Pinpoint the cell where the given text exists, returning its (X, Y) midpoint coordinate. 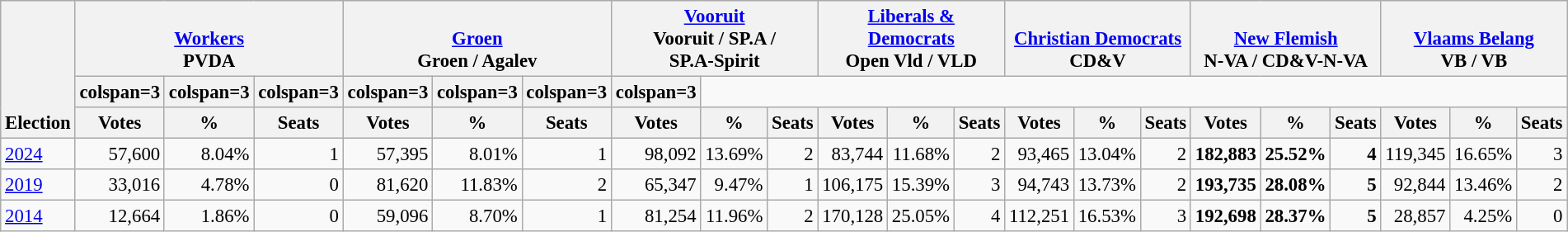
83,744 (852, 154)
11.83% (477, 185)
4.25% (1484, 216)
9.47% (734, 185)
119,345 (1415, 154)
2019 (38, 185)
1.86% (209, 216)
193,735 (1225, 185)
12,664 (120, 216)
65,347 (655, 185)
182,883 (1225, 154)
57,600 (120, 154)
13.73% (1106, 185)
13.46% (1484, 185)
VooruitVooruit / SP.A /SP.A-Spirit (714, 39)
25.05% (922, 216)
98,092 (655, 154)
28,857 (1415, 216)
New FlemishN-VA / CD&V-N-VA (1285, 39)
81,620 (387, 185)
8.70% (477, 216)
112,251 (1040, 216)
170,128 (852, 216)
93,465 (1040, 154)
25.52% (1296, 154)
8.01% (477, 154)
92,844 (1415, 185)
192,698 (1225, 216)
GroenGroen / Agalev (477, 39)
57,395 (387, 154)
11.96% (734, 216)
11.68% (922, 154)
81,254 (655, 216)
28.08% (1296, 185)
WorkersPVDA (209, 39)
4.78% (209, 185)
13.04% (1106, 154)
28.37% (1296, 216)
33,016 (120, 185)
Christian DemocratsCD&V (1098, 39)
2024 (38, 154)
106,175 (852, 185)
16.53% (1106, 216)
13.69% (734, 154)
59,096 (387, 216)
15.39% (922, 185)
Liberals & DemocratsOpen Vld / VLD (912, 39)
2014 (38, 216)
Election (38, 69)
94,743 (1040, 185)
Vlaams BelangVB / VB (1474, 39)
8.04% (209, 154)
16.65% (1484, 154)
